Locate the cell with the specified text and output its (X, Y) center coordinate. 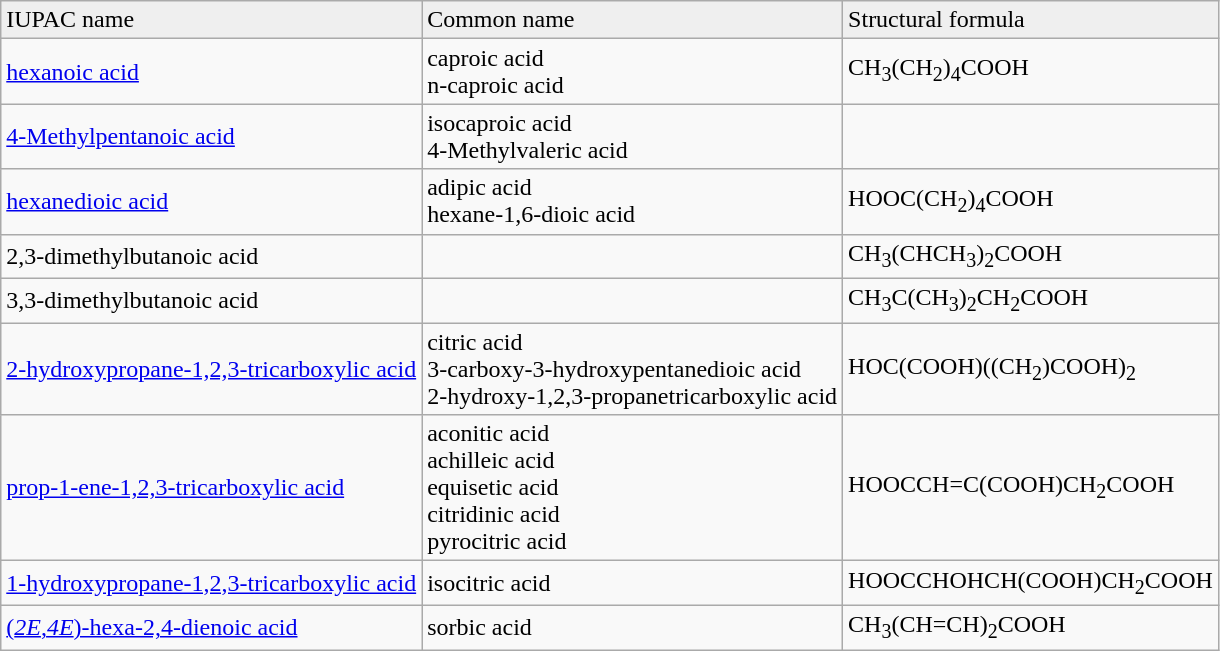
(2E,4E)-hexa-2,4-dienoic acid (212, 627)
CH3C(CH3)2CH2COOH (1031, 300)
CH3(CHCH3)2COOH (1031, 256)
hexanedioic acid (212, 202)
HOOCCHOHCH(COOH)CH2COOH (1031, 583)
2-hydroxypropane-1,2,3-tricarboxylic acid (212, 369)
4-Methylpentanoic acid (212, 136)
isocaproic acid4-Methylvaleric acid (632, 136)
HOOC(CH2)4COOH (1031, 202)
hexanoic acid (212, 72)
caproic acidn-caproic acid (632, 72)
IUPAC name (212, 20)
Common name (632, 20)
citric acid3-carboxy-3-hydroxypentanedioic acid2-hydroxy-1,2,3-propanetricarboxylic acid (632, 369)
2,3-dimethylbutanoic acid (212, 256)
1-hydroxypropane-1,2,3-tricarboxylic acid (212, 583)
prop-1-ene-1,2,3-tricarboxylic acid (212, 488)
HOOCCH=C(COOH)CH2COOH (1031, 488)
adipic acidhexane-1,6-dioic acid (632, 202)
sorbic acid (632, 627)
isocitric acid (632, 583)
3,3-dimethylbutanoic acid (212, 300)
CH3(CH=CH)2COOH (1031, 627)
Structural formula (1031, 20)
aconitic acidachilleic acidequisetic acidcitridinic acidpyrocitric acid (632, 488)
HOC(COOH)((CH2)COOH)2 (1031, 369)
CH3(CH2)4COOH (1031, 72)
